Determine the (x, y) coordinate at the center of the cell enclosing the given text.  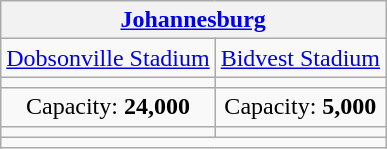
Bidvest Stadium (300, 58)
Capacity: 5,000 (300, 107)
Dobsonville Stadium (108, 58)
Johannesburg (194, 20)
Capacity: 24,000 (108, 107)
